Search for the cell housing the specified text and yield its (x, y) center coordinate. 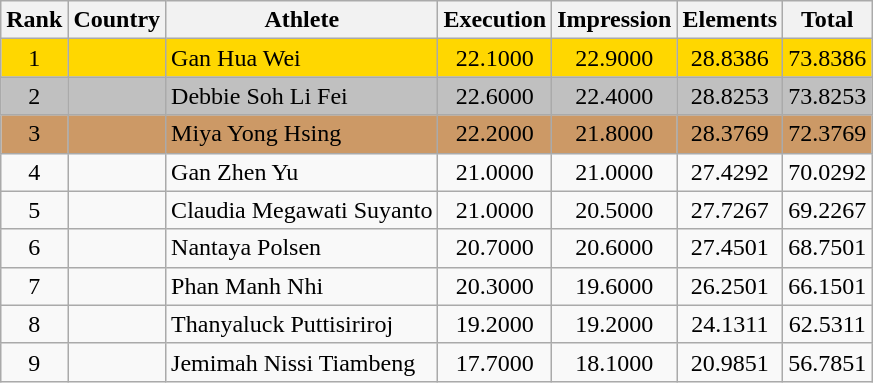
Rank (34, 20)
20.5000 (614, 210)
4 (34, 172)
7 (34, 286)
Thanyaluck Puttisiriroj (302, 324)
22.4000 (614, 96)
17.7000 (495, 362)
27.4292 (730, 172)
26.2501 (730, 286)
62.5311 (828, 324)
6 (34, 248)
20.3000 (495, 286)
Miya Yong Hsing (302, 134)
Debbie Soh Li Fei (302, 96)
72.3769 (828, 134)
Impression (614, 20)
Country (117, 20)
20.6000 (614, 248)
22.2000 (495, 134)
5 (34, 210)
Nantaya Polsen (302, 248)
19.6000 (614, 286)
8 (34, 324)
22.9000 (614, 58)
21.8000 (614, 134)
1 (34, 58)
27.7267 (730, 210)
73.8253 (828, 96)
22.6000 (495, 96)
Jemimah Nissi Tiambeng (302, 362)
22.1000 (495, 58)
Athlete (302, 20)
28.8253 (730, 96)
73.8386 (828, 58)
Execution (495, 20)
20.9851 (730, 362)
3 (34, 134)
56.7851 (828, 362)
69.2267 (828, 210)
20.7000 (495, 248)
28.3769 (730, 134)
66.1501 (828, 286)
24.1311 (730, 324)
70.0292 (828, 172)
18.1000 (614, 362)
2 (34, 96)
Claudia Megawati Suyanto (302, 210)
Elements (730, 20)
Total (828, 20)
Gan Hua Wei (302, 58)
28.8386 (730, 58)
Gan Zhen Yu (302, 172)
68.7501 (828, 248)
27.4501 (730, 248)
9 (34, 362)
Phan Manh Nhi (302, 286)
